Pinpoint the cell where the given text exists, returning its (x, y) midpoint coordinate. 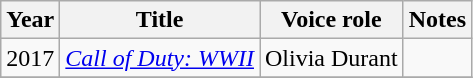
Year (30, 20)
Title (160, 20)
Call of Duty: WWII (160, 58)
Voice role (332, 20)
Notes (437, 20)
2017 (30, 58)
Olivia Durant (332, 58)
